Return [x, y] of the center of cell containing provided text 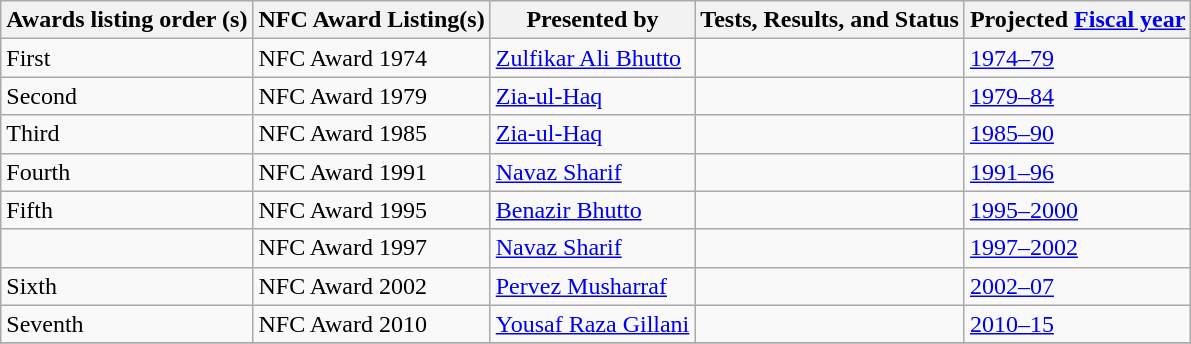
Benazir Bhutto [592, 210]
1979–84 [1078, 96]
NFC Award Listing(s) [372, 20]
2002–07 [1078, 286]
Fifth [127, 210]
1991–96 [1078, 172]
Projected Fiscal year [1078, 20]
1985–90 [1078, 134]
NFC Award 2002 [372, 286]
Presented by [592, 20]
NFC Award 1997 [372, 248]
NFC Award 1991 [372, 172]
NFC Award 1974 [372, 58]
Seventh [127, 324]
2010–15 [1078, 324]
Yousaf Raza Gillani [592, 324]
Zulfikar Ali Bhutto [592, 58]
Pervez Musharraf [592, 286]
NFC Award 1979 [372, 96]
NFC Award 2010 [372, 324]
NFC Award 1985 [372, 134]
1997–2002 [1078, 248]
NFC Award 1995 [372, 210]
Third [127, 134]
Second [127, 96]
1974–79 [1078, 58]
Fourth [127, 172]
First [127, 58]
Tests, Results, and Status [830, 20]
Awards listing order (s) [127, 20]
1995–2000 [1078, 210]
Sixth [127, 286]
